For the text-containing cell, return its midpoint in (X, Y) coordinate format. 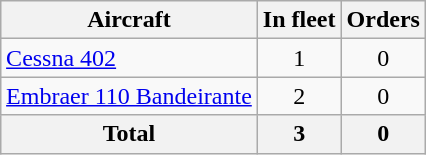
3 (299, 134)
Cessna 402 (130, 58)
1 (299, 58)
In fleet (299, 20)
Total (130, 134)
Embraer 110 Bandeirante (130, 96)
2 (299, 96)
Orders (383, 20)
Aircraft (130, 20)
